Locate the cell with the specified text and output its (X, Y) center coordinate. 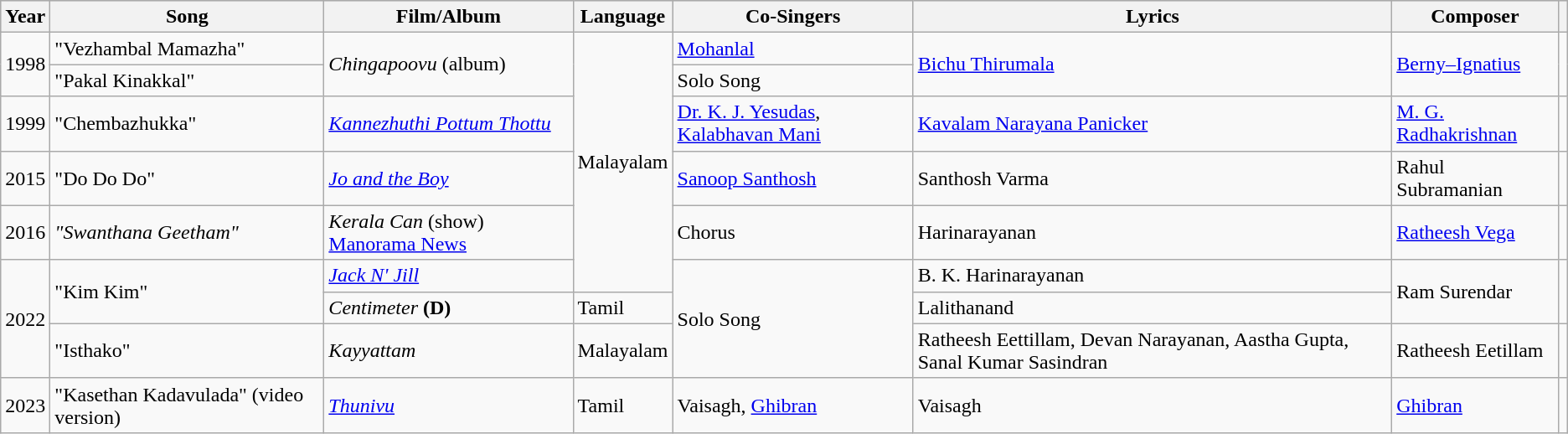
Language (623, 17)
Composer (1475, 17)
Lalithanand (1153, 307)
2016 (25, 233)
Kavalam Narayana Panicker (1153, 124)
Dr. K. J. Yesudas, Kalabhavan Mani (792, 124)
"Vezhambal Mamazha" (188, 49)
Bichu Thirumala (1153, 65)
Co-Singers (792, 17)
Harinarayanan (1153, 233)
Lyrics (1153, 17)
Ram Surendar (1475, 292)
Sanoop Santhosh (792, 178)
Ratheesh Eettillam, Devan Narayanan, Aastha Gupta, Sanal Kumar Sasindran (1153, 350)
"Chembazhukka" (188, 124)
"Kim Kim" (188, 292)
Thunivu (449, 406)
Kayyattam (449, 350)
Ratheesh Eetillam (1475, 350)
2022 (25, 318)
2023 (25, 406)
Chorus (792, 233)
Santhosh Varma (1153, 178)
Jo and the Boy (449, 178)
"Do Do Do" (188, 178)
Jack N' Jill (449, 276)
Rahul Subramanian (1475, 178)
Vaisagh, Ghibran (792, 406)
2015 (25, 178)
B. K. Harinarayanan (1153, 276)
Kerala Can (show) Manorama News (449, 233)
Centimeter (D) (449, 307)
Ratheesh Vega (1475, 233)
"Kasethan Kadavulada" (video version) (188, 406)
Chingapoovu (album) (449, 65)
"Isthako" (188, 350)
Kannezhuthi Pottum Thottu (449, 124)
1998 (25, 65)
Film/Album (449, 17)
M. G. Radhakrishnan (1475, 124)
"Swanthana Geetham" (188, 233)
Year (25, 17)
Song (188, 17)
Vaisagh (1153, 406)
Ghibran (1475, 406)
Berny–Ignatius (1475, 65)
"Pakal Kinakkal" (188, 80)
Mohanlal (792, 49)
1999 (25, 124)
